Scan for the cell matching the given text and deliver its [x, y] coordinate at center. 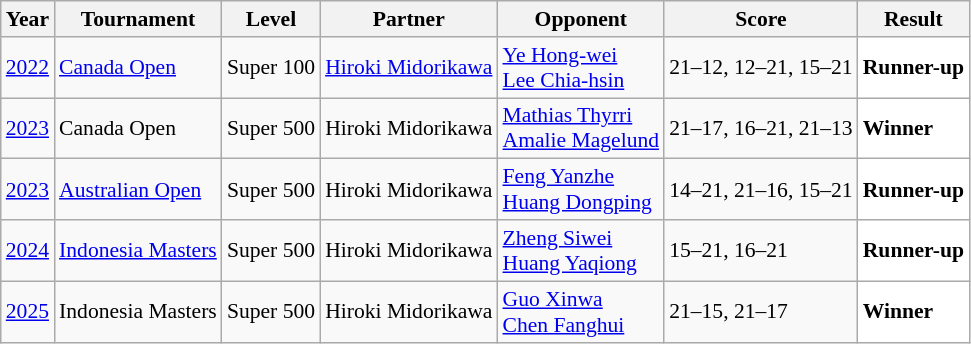
Zheng Siwei Huang Yaqiong [582, 250]
Feng Yanzhe Huang Dongping [582, 190]
Super 100 [271, 68]
Ye Hong-wei Lee Chia-hsin [582, 68]
2025 [28, 312]
Result [914, 19]
21–17, 16–21, 21–13 [761, 128]
2022 [28, 68]
Level [271, 19]
14–21, 21–16, 15–21 [761, 190]
Score [761, 19]
21–15, 21–17 [761, 312]
Tournament [138, 19]
Year [28, 19]
2024 [28, 250]
Guo Xinwa Chen Fanghui [582, 312]
21–12, 12–21, 15–21 [761, 68]
Partner [408, 19]
Australian Open [138, 190]
Opponent [582, 19]
Mathias Thyrri Amalie Magelund [582, 128]
15–21, 16–21 [761, 250]
